Output the [x, y] coordinate of the center of the cell containing the given text.  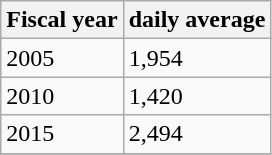
2015 [62, 134]
1,420 [197, 96]
2005 [62, 58]
2,494 [197, 134]
2010 [62, 96]
daily average [197, 20]
Fiscal year [62, 20]
1,954 [197, 58]
